Locate the cell with the specified text and output its (x, y) center coordinate. 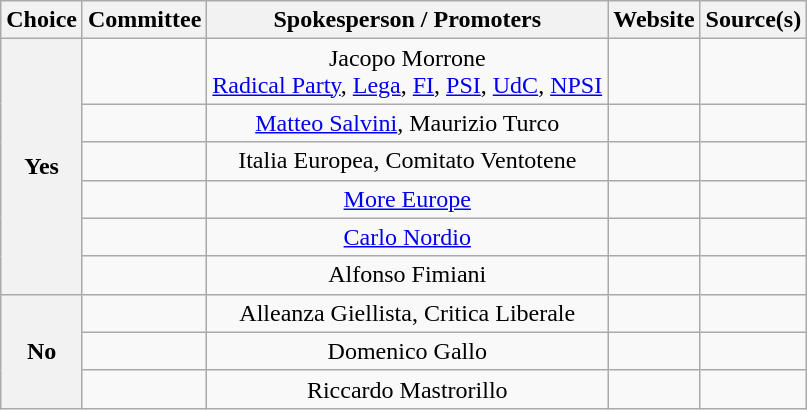
Alleanza Giellista, Critica Liberale (408, 313)
Alfonso Fimiani (408, 275)
Matteo Salvini, Maurizio Turco (408, 123)
Source(s) (754, 20)
No (42, 351)
Carlo Nordio (408, 237)
Riccardo Mastrorillo (408, 389)
Domenico Gallo (408, 351)
Yes (42, 166)
Spokesperson / Promoters (408, 20)
Italia Europea, Comitato Ventotene (408, 161)
Website (654, 20)
More Europe (408, 199)
Choice (42, 20)
Jacopo Morrone Radical Party, Lega, FI, PSI, UdC, NPSI (408, 72)
Committee (144, 20)
